Extract the (X, Y) coordinate from the center of the cell holding the provided text.  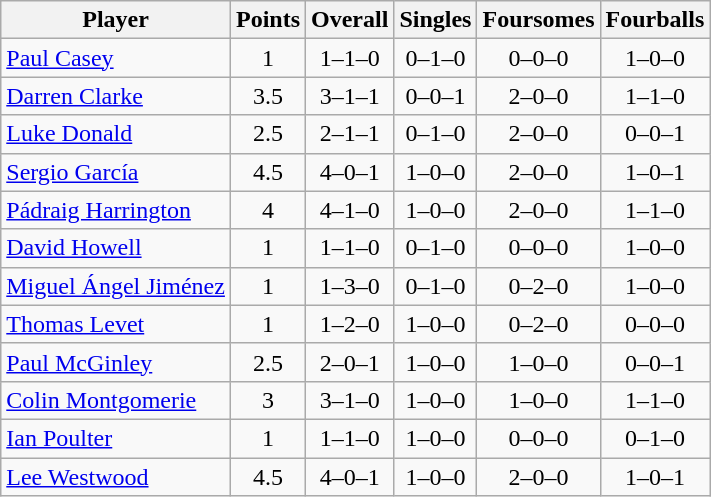
Darren Clarke (116, 96)
1–3–0 (350, 286)
Thomas Levet (116, 324)
1–2–0 (350, 324)
Player (116, 20)
3–1–1 (350, 96)
2–0–1 (350, 362)
Overall (350, 20)
Singles (436, 20)
Points (268, 20)
Sergio García (116, 172)
4 (268, 210)
Luke Donald (116, 134)
3.5 (268, 96)
Colin Montgomerie (116, 400)
Fourballs (655, 20)
2–1–1 (350, 134)
Lee Westwood (116, 477)
4–1–0 (350, 210)
Miguel Ángel Jiménez (116, 286)
Paul McGinley (116, 362)
Pádraig Harrington (116, 210)
Ian Poulter (116, 438)
3 (268, 400)
David Howell (116, 248)
Foursomes (538, 20)
Paul Casey (116, 58)
3–1–0 (350, 400)
